Identify which cell holds the provided text, then report its (x, y) central coordinate. 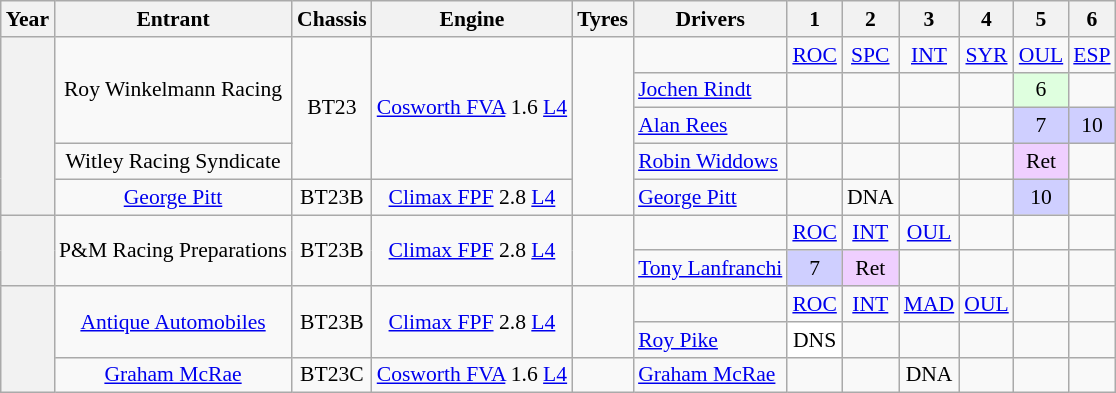
DNS (814, 340)
Tyres (602, 19)
SYR (986, 55)
Year (28, 19)
4 (986, 19)
BT23C (332, 375)
Jochen Rindt (710, 90)
2 (870, 19)
Robin Widdows (710, 162)
1 (814, 19)
ESP (1092, 55)
Roy Pike (710, 340)
P&M Racing Preparations (173, 250)
MAD (930, 304)
Engine (472, 19)
Antique Automobiles (173, 322)
Alan Rees (710, 126)
Tony Lanfranchi (710, 269)
Roy Winkelmann Racing (173, 90)
Entrant (173, 19)
BT23 (332, 108)
5 (1041, 19)
Chassis (332, 19)
Witley Racing Syndicate (173, 162)
Drivers (710, 19)
3 (930, 19)
SPC (870, 55)
